Detect which cell encompasses the target text, then output its (x, y) center coordinate. 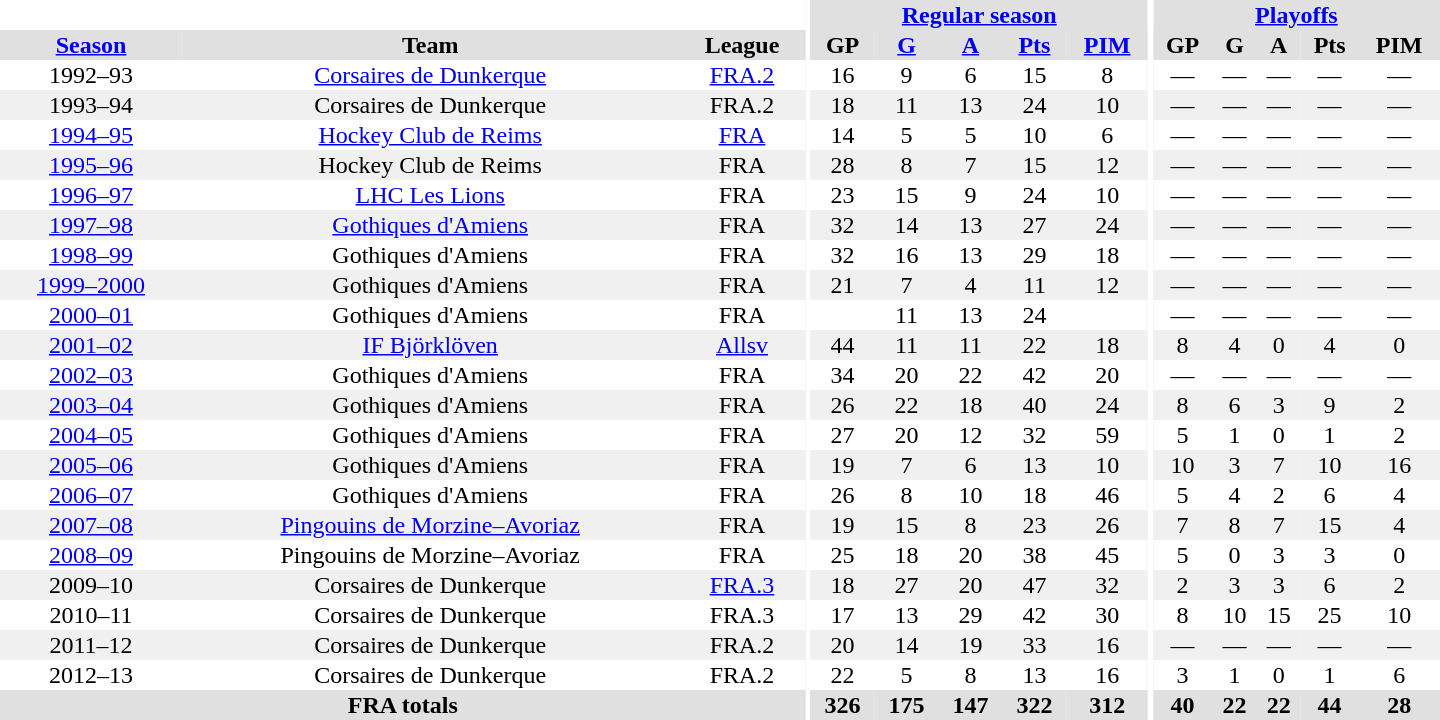
59 (1106, 435)
League (742, 45)
Team (430, 45)
147 (971, 705)
2011–12 (91, 645)
2004–05 (91, 435)
LHC Les Lions (430, 195)
2003–04 (91, 405)
2001–02 (91, 345)
2009–10 (91, 585)
1998–99 (91, 255)
Playoffs (1296, 15)
45 (1106, 555)
1995–96 (91, 165)
33 (1034, 645)
1992–93 (91, 75)
2008–09 (91, 555)
175 (907, 705)
312 (1106, 705)
21 (843, 285)
1996–97 (91, 195)
FRA totals (403, 705)
34 (843, 375)
2012–13 (91, 675)
2006–07 (91, 495)
Regular season (980, 15)
30 (1106, 615)
2010–11 (91, 615)
1994–95 (91, 135)
47 (1034, 585)
1993–94 (91, 105)
2002–03 (91, 375)
2007–08 (91, 525)
1997–98 (91, 225)
2005–06 (91, 465)
Season (91, 45)
38 (1034, 555)
Allsv (742, 345)
2000–01 (91, 315)
17 (843, 615)
322 (1034, 705)
1999–2000 (91, 285)
326 (843, 705)
IF Björklöven (430, 345)
46 (1106, 495)
